Capture the cell that displays the provided text and extract its (X, Y) central coordinate. 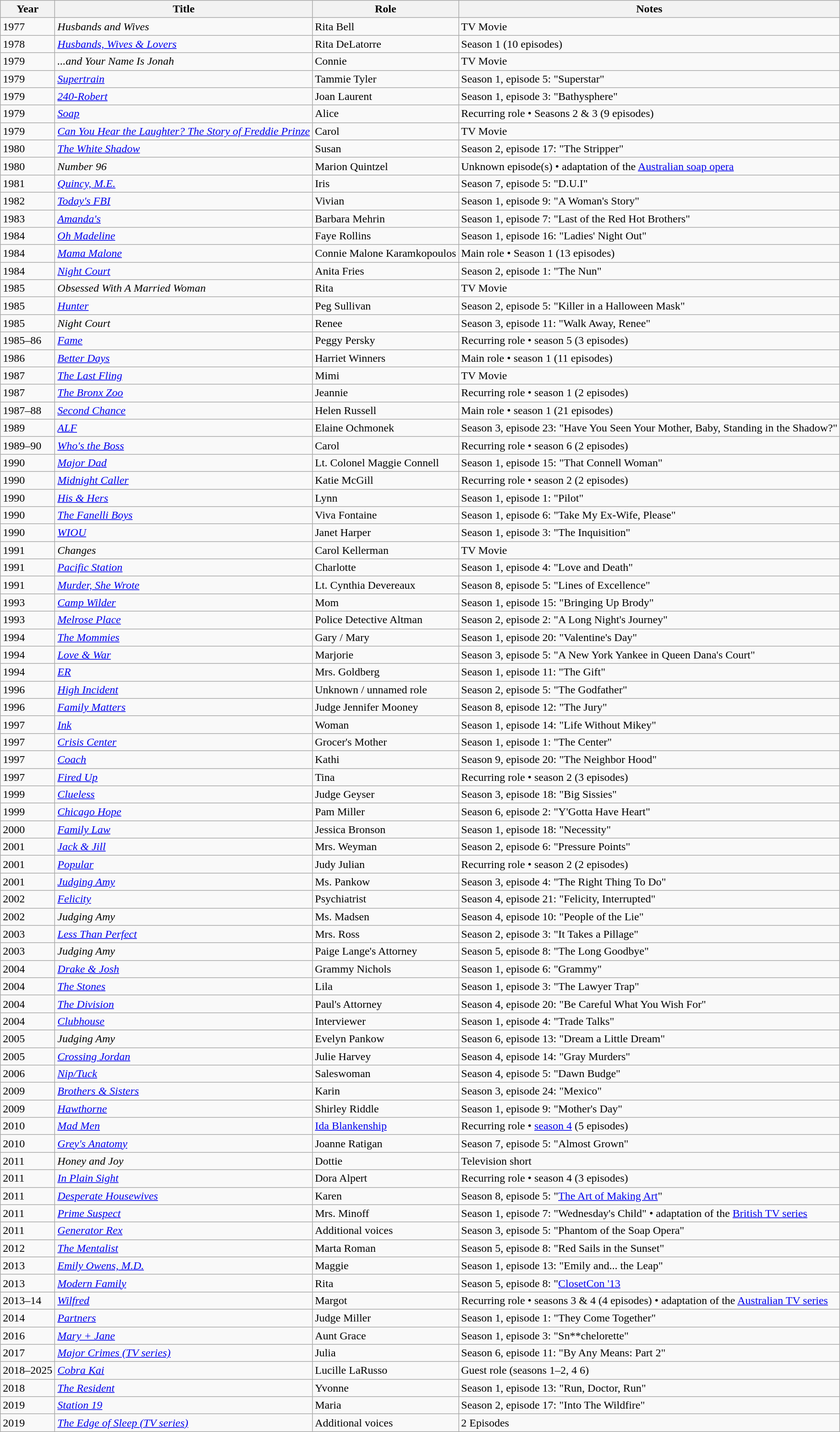
The Mommies (184, 637)
Honey and Joy (184, 1161)
Judge Jennifer Mooney (386, 707)
Faye Rollins (386, 236)
Pam Miller (386, 812)
Season 4, episode 10: "People of the Lie" (649, 917)
Fired Up (184, 777)
Season 3, episode 24: "Mexico" (649, 1091)
2006 (27, 1074)
Jeannie (386, 393)
Mad Men (184, 1126)
Maggie (386, 1266)
Wilfred (184, 1300)
Season 2, episode 5: "Killer in a Halloween Mask" (649, 306)
Mrs. Goldberg (386, 672)
Season 1, episode 4: "Trade Talks" (649, 1021)
Season 1, episode 14: "Life Without Mikey" (649, 724)
Lt. Cynthia Devereaux (386, 585)
Season 1, episode 9: "Mother's Day" (649, 1109)
Charlotte (386, 568)
Who's the Boss (184, 445)
Season 2, episode 2: "A Long Night's Journey" (649, 620)
Year (27, 9)
1982 (27, 201)
Supertrain (184, 79)
Shirley Riddle (386, 1109)
Season 1 (10 episodes) (649, 44)
Season 2, episode 17: "The Stripper" (649, 149)
Emily Owens, M.D. (184, 1266)
2017 (27, 1353)
Fame (184, 341)
Julia (386, 1353)
Ms. Madsen (386, 917)
Ms. Pankow (386, 882)
Ida Blankenship (386, 1126)
2014 (27, 1318)
Soap (184, 114)
Guest role (seasons 1–2, 4 6) (649, 1371)
Alice (386, 114)
Rita Bell (386, 27)
Harriet Winners (386, 358)
Saleswoman (386, 1074)
Season 1, episode 1: "They Come Together" (649, 1318)
1977 (27, 27)
The Mentalist (184, 1248)
Season 4, episode 21: "Felicity, Interrupted" (649, 899)
Recurring role • season 2 (3 episodes) (649, 777)
1987–88 (27, 410)
Season 2, episode 5: "The Godfather" (649, 690)
Judge Miller (386, 1318)
Mrs. Ross (386, 934)
Connie (386, 61)
2012 (27, 1248)
Carol Kellerman (386, 550)
Marion Quintzel (386, 166)
Tina (386, 777)
Season 8, episode 12: "The Jury" (649, 707)
Grocer's Mother (386, 742)
Prime Suspect (184, 1213)
2013–14 (27, 1300)
Crossing Jordan (184, 1056)
Peggy Persky (386, 341)
ER (184, 672)
Season 7, episode 5: "D.U.I" (649, 183)
Season 6, episode 11: "By Any Means: Part 2" (649, 1353)
Season 2, episode 6: "Pressure Points" (649, 847)
Yvonne (386, 1388)
Season 1, episode 3: "Bathysphere" (649, 96)
Anita Fries (386, 271)
Janet Harper (386, 533)
Mrs. Minoff (386, 1213)
Season 1, episode 3: "Sn**chelorette" (649, 1336)
Grey's Anatomy (184, 1144)
Interviewer (386, 1021)
The Edge of Sleep (TV series) (184, 1423)
Generator Rex (184, 1231)
Season 5, episode 8: "The Long Goodbye" (649, 951)
240-Robert (184, 96)
Cobra Kai (184, 1371)
Second Chance (184, 410)
Less Than Perfect (184, 934)
Maria (386, 1405)
Judge Geyser (386, 795)
The Stones (184, 986)
The Division (184, 1004)
Paul's Attorney (386, 1004)
Murder, She Wrote (184, 585)
Renee (386, 323)
Season 1, episode 3: "The Lawyer Trap" (649, 986)
Unknown episode(s) • adaptation of the Australian soap opera (649, 166)
Season 2, episode 1: "The Nun" (649, 271)
1978 (27, 44)
Husbands, Wives & Lovers (184, 44)
Season 1, episode 18: "Necessity" (649, 829)
...and Your Name Is Jonah (184, 61)
Lucille LaRusso (386, 1371)
Season 3, episode 18: "Big Sissies" (649, 795)
Mom (386, 603)
Season 4, episode 14: "Gray Murders" (649, 1056)
Recurring role • season 5 (3 episodes) (649, 341)
Woman (386, 724)
Season 3, episode 11: "Walk Away, Renee" (649, 323)
Marta Roman (386, 1248)
Main role • season 1 (21 episodes) (649, 410)
Barbara Mehrin (386, 219)
Number 96 (184, 166)
Obsessed With A Married Woman (184, 288)
Clueless (184, 795)
Season 1, episode 13: "Run, Doctor, Run" (649, 1388)
Season 1, episode 15: "That Connell Woman" (649, 463)
Recurring role • season 6 (2 episodes) (649, 445)
Season 1, episode 16: "Ladies' Night Out" (649, 236)
Season 1, episode 9: "A Woman's Story" (649, 201)
Midnight Caller (184, 480)
1986 (27, 358)
Mimi (386, 376)
Jack & Jill (184, 847)
Gary / Mary (386, 637)
Camp Wilder (184, 603)
Season 5, episode 8: "ClosetCon '13 (649, 1283)
Melrose Place (184, 620)
WIOU (184, 533)
Season 1, episode 3: "The Inquisition" (649, 533)
Pacific Station (184, 568)
Nip/Tuck (184, 1074)
Station 19 (184, 1405)
Recurring role • Seasons 2 & 3 (9 episodes) (649, 114)
Unknown / unnamed role (386, 690)
Changes (184, 550)
2000 (27, 829)
Season 7, episode 5: "Almost Grown" (649, 1144)
ALF (184, 428)
Season 1, episode 7: "Wednesday's Child" • adaptation of the British TV series (649, 1213)
Recurring role • season 4 (5 episodes) (649, 1126)
Crisis Center (184, 742)
His & Hers (184, 498)
Season 3, episode 23: "Have You Seen Your Mother, Baby, Standing in the Shadow?" (649, 428)
1985–86 (27, 341)
Evelyn Pankow (386, 1039)
Recurring role • season 4 (3 episodes) (649, 1178)
Season 1, episode 20: "Valentine's Day" (649, 637)
Karen (386, 1196)
Peg Sullivan (386, 306)
Desperate Housewives (184, 1196)
Notes (649, 9)
Better Days (184, 358)
Vivian (386, 201)
Season 4, episode 20: "Be Careful What You Wish For" (649, 1004)
2016 (27, 1336)
Can You Hear the Laughter? The Story of Freddie Prinze (184, 131)
Season 3, episode 5: "Phantom of the Soap Opera" (649, 1231)
Psychiatrist (386, 899)
Mary + Jane (184, 1336)
Season 1, episode 4: "Love and Death" (649, 568)
The Resident (184, 1388)
2018 (27, 1388)
Helen Russell (386, 410)
Main role • season 1 (11 episodes) (649, 358)
Joan Laurent (386, 96)
Police Detective Altman (386, 620)
Season 1, episode 15: "Bringing Up Brody" (649, 603)
Connie Malone Karamkopoulos (386, 254)
Brothers & Sisters (184, 1091)
Role (386, 9)
Dottie (386, 1161)
Season 6, episode 2: "Y'Gotta Have Heart" (649, 812)
Quincy, M.E. (184, 183)
Major Crimes (TV series) (184, 1353)
High Incident (184, 690)
Season 3, episode 5: "A New York Yankee in Queen Dana's Court" (649, 655)
Oh Madeline (184, 236)
1989 (27, 428)
Partners (184, 1318)
Season 8, episode 5: "The Art of Making Art" (649, 1196)
Coach (184, 759)
Hunter (184, 306)
Elaine Ochmonek (386, 428)
The White Shadow (184, 149)
Main role • Season 1 (13 episodes) (649, 254)
Family Law (184, 829)
Season 4, episode 5: "Dawn Budge" (649, 1074)
Julie Harvey (386, 1056)
Margot (386, 1300)
Joanne Ratigan (386, 1144)
Modern Family (184, 1283)
Aunt Grace (386, 1336)
Kathi (386, 759)
Season 1, episode 7: "Last of the Red Hot Brothers" (649, 219)
The Bronx Zoo (184, 393)
Karin (386, 1091)
Paige Lange's Attorney (386, 951)
2018–2025 (27, 1371)
Hawthorne (184, 1109)
Season 8, episode 5: "Lines of Excellence" (649, 585)
Ink (184, 724)
Season 1, episode 13: "Emily and... the Leap" (649, 1266)
Season 3, episode 4: "The Right Thing To Do" (649, 882)
Television short (649, 1161)
Lynn (386, 498)
Major Dad (184, 463)
Love & War (184, 655)
Judy Julian (386, 864)
Marjorie (386, 655)
Title (184, 9)
Lt. Colonel Maggie Connell (386, 463)
Chicago Hope (184, 812)
Today's FBI (184, 201)
Season 5, episode 8: "Red Sails in the Sunset" (649, 1248)
Recurring role • seasons 3 & 4 (4 episodes) • adaptation of the Australian TV series (649, 1300)
Susan (386, 149)
Felicity (184, 899)
Katie McGill (386, 480)
The Last Fling (184, 376)
Family Matters (184, 707)
1989–90 (27, 445)
Drake & Josh (184, 969)
Dora Alpert (386, 1178)
Husbands and Wives (184, 27)
Amanda's (184, 219)
1981 (27, 183)
Jessica Bronson (386, 829)
Season 6, episode 13: "Dream a Little Dream" (649, 1039)
Season 2, episode 3: "It Takes a Pillage" (649, 934)
2 Episodes (649, 1423)
Season 2, episode 17: "Into The Wildfire" (649, 1405)
Viva Fontaine (386, 515)
The Fanelli Boys (184, 515)
Season 1, episode 1: "The Center" (649, 742)
Clubhouse (184, 1021)
Rita DeLatorre (386, 44)
Season 1, episode 6: "Grammy" (649, 969)
Tammie Tyler (386, 79)
Popular (184, 864)
Season 9, episode 20: "The Neighbor Hood" (649, 759)
Season 1, episode 5: "Superstar" (649, 79)
Mrs. Weyman (386, 847)
Season 1, episode 6: "Take My Ex-Wife, Please" (649, 515)
1983 (27, 219)
Season 1, episode 11: "The Gift" (649, 672)
Grammy Nichols (386, 969)
Recurring role • season 1 (2 episodes) (649, 393)
Season 1, episode 1: "Pilot" (649, 498)
Iris (386, 183)
Lila (386, 986)
In Plain Sight (184, 1178)
Mama Malone (184, 254)
